Scan for the cell matching the given text and deliver its [X, Y] coordinate at center. 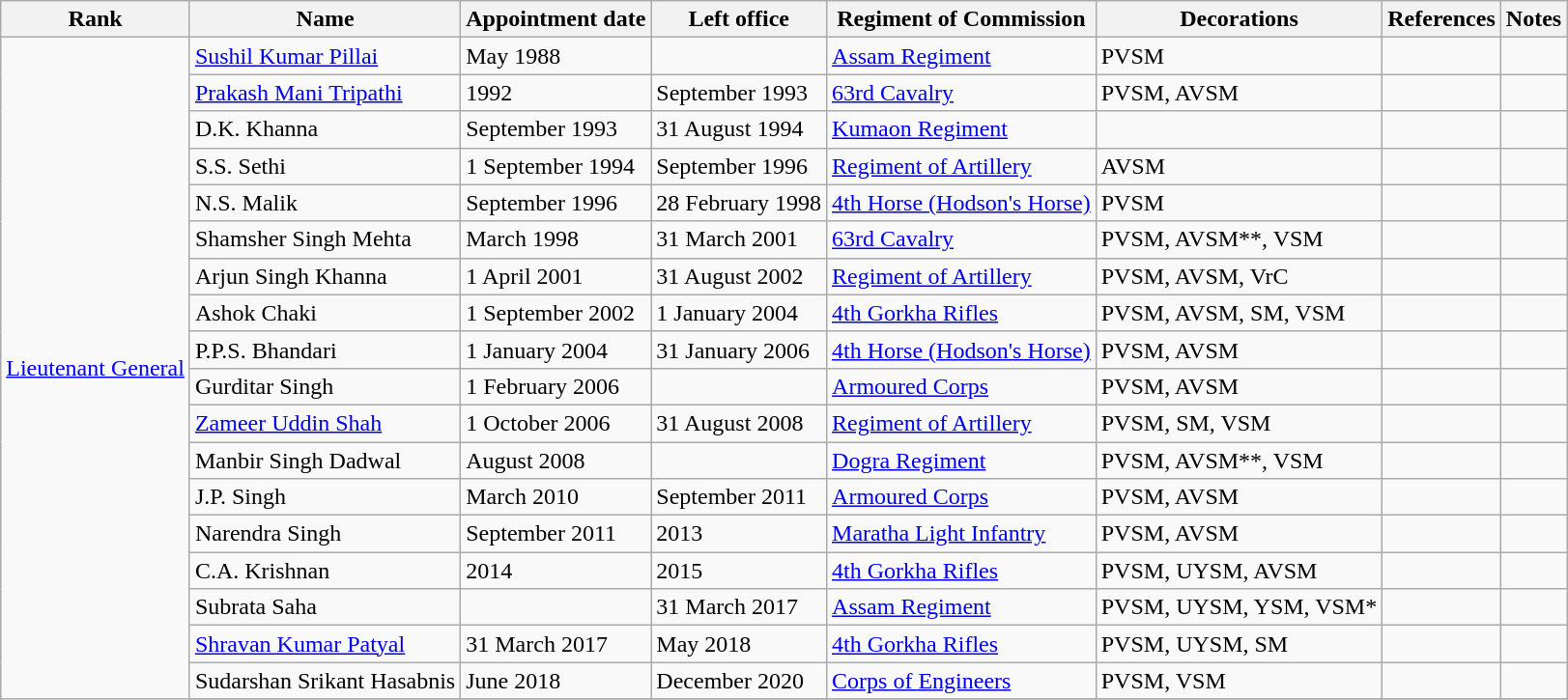
2013 [739, 534]
1 April 2001 [556, 276]
1 September 1994 [556, 166]
Maratha Light Infantry [962, 534]
1 September 2002 [556, 313]
2015 [739, 571]
Zameer Uddin Shah [325, 423]
Rank [96, 19]
PVSM, SM, VSM [1239, 423]
31 August 1994 [739, 129]
31 March 2001 [739, 239]
Subrata Saha [325, 607]
Shravan Kumar Patyal [325, 644]
Prakash Mani Tripathi [325, 93]
Regiment of Commission [962, 19]
Left office [739, 19]
June 2018 [556, 681]
S.S. Sethi [325, 166]
Kumaon Regiment [962, 129]
PVSM, UYSM, AVSM [1239, 571]
Decorations [1239, 19]
31 January 2006 [739, 350]
Lieutenant General [96, 369]
PVSM, UYSM, YSM, VSM* [1239, 607]
PVSM, VSM [1239, 681]
Sudarshan Srikant Hasabnis [325, 681]
Gurditar Singh [325, 386]
Shamsher Singh Mehta [325, 239]
AVSM [1239, 166]
1992 [556, 93]
1 October 2006 [556, 423]
J.P. Singh [325, 497]
May 2018 [739, 644]
Narendra Singh [325, 534]
December 2020 [739, 681]
Dogra Regiment [962, 461]
28 February 1998 [739, 203]
Ashok Chaki [325, 313]
D.K. Khanna [325, 129]
1 February 2006 [556, 386]
Corps of Engineers [962, 681]
Appointment date [556, 19]
Sushil Kumar Pillai [325, 56]
May 1988 [556, 56]
References [1441, 19]
March 2010 [556, 497]
Notes [1533, 19]
March 1998 [556, 239]
Arjun Singh Khanna [325, 276]
PVSM, AVSM, VrC [1239, 276]
C.A. Krishnan [325, 571]
PVSM, AVSM, SM, VSM [1239, 313]
2014 [556, 571]
August 2008 [556, 461]
31 August 2008 [739, 423]
31 August 2002 [739, 276]
P.P.S. Bhandari [325, 350]
Manbir Singh Dadwal [325, 461]
N.S. Malik [325, 203]
PVSM, UYSM, SM [1239, 644]
Name [325, 19]
